Output the [x, y] coordinate of the center of the cell containing the given text.  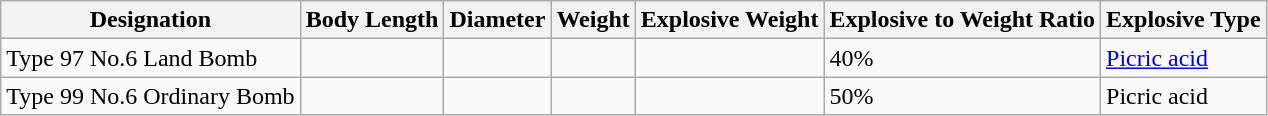
Type 99 No.6 Ordinary Bomb [150, 96]
Type 97 No.6 Land Bomb [150, 58]
40% [962, 58]
Diameter [498, 20]
Explosive Type [1184, 20]
Weight [593, 20]
Body Length [372, 20]
Explosive Weight [730, 20]
Explosive to Weight Ratio [962, 20]
50% [962, 96]
Designation [150, 20]
